Output the [X, Y] coordinate of the center of the cell containing the given text.  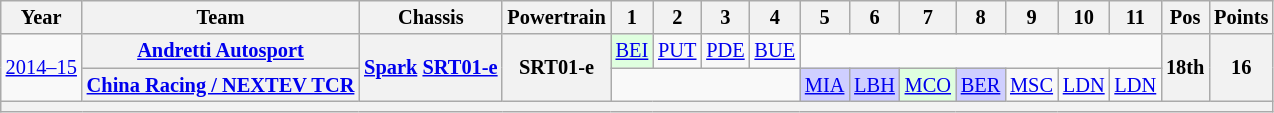
MCO [928, 85]
Andretti Autosport [220, 51]
Powertrain [556, 17]
SRT01-e [556, 68]
Team [220, 17]
16 [1241, 68]
Pos [1185, 17]
18th [1185, 68]
Points [1241, 17]
8 [980, 17]
4 [775, 17]
PDE [725, 51]
LBH [874, 85]
11 [1135, 17]
BER [980, 85]
1 [632, 17]
MSC [1032, 85]
China Racing / NEXTEV TCR [220, 85]
2 [677, 17]
BUE [775, 51]
Chassis [430, 17]
PUT [677, 51]
9 [1032, 17]
5 [824, 17]
6 [874, 17]
Year [42, 17]
Spark SRT01-e [430, 68]
10 [1084, 17]
MIA [824, 85]
2014–15 [42, 68]
3 [725, 17]
BEI [632, 51]
7 [928, 17]
